Output the (X, Y) coordinate of the center of the cell containing the given text.  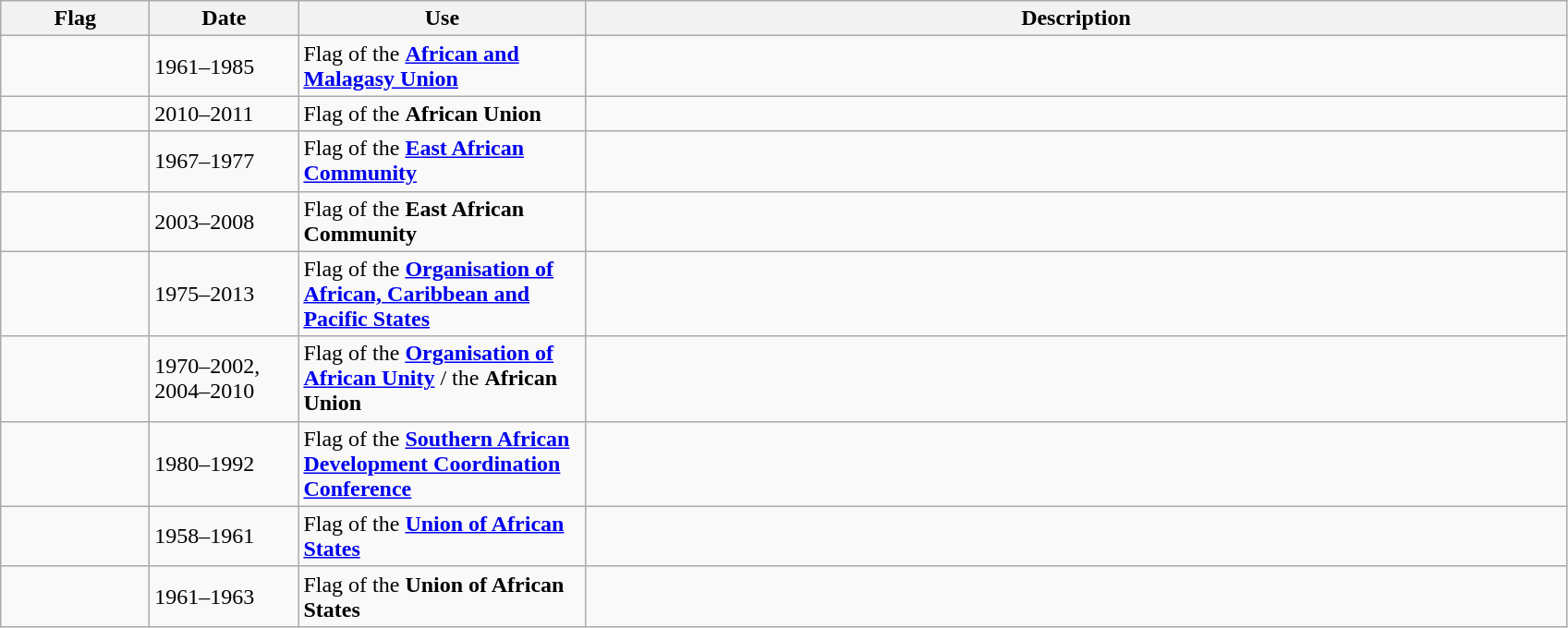
Flag (76, 18)
Description (1076, 18)
2010–2011 (224, 114)
1958–1961 (224, 536)
1980–1992 (224, 464)
1970–2002, 2004–2010 (224, 379)
1961–1963 (224, 597)
2003–2008 (224, 222)
Flag of the Organisation of African Unity / the African Union (442, 379)
Use (442, 18)
Date (224, 18)
1975–2013 (224, 294)
1961–1985 (224, 66)
1967–1977 (224, 161)
Flag of the African Union (442, 114)
Flag of the African and Malagasy Union (442, 66)
Flag of the Organisation of African, Caribbean and Pacific States (442, 294)
Flag of the Southern African Development Coordination Conference (442, 464)
